Capture the cell that displays the provided text and extract its (X, Y) central coordinate. 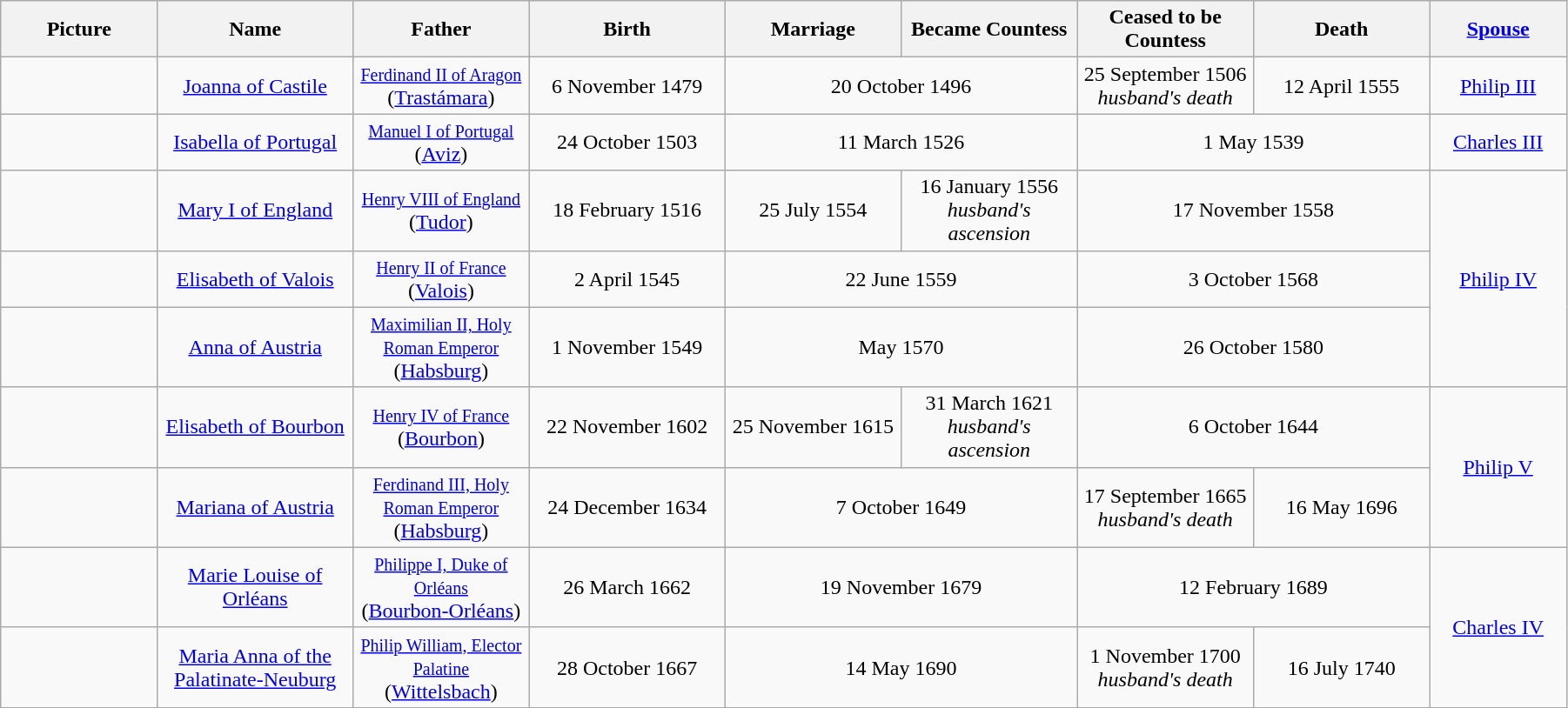
25 November 1615 (813, 427)
Henry II of France(Valois) (441, 278)
16 May 1696 (1341, 507)
Name (256, 30)
Marie Louise of Orléans (256, 587)
26 March 1662 (627, 587)
17 September 1665husband's death (1165, 507)
24 December 1634 (627, 507)
Ferdinand III, Holy Roman Emperor(Habsburg) (441, 507)
12 February 1689 (1253, 587)
1 May 1539 (1253, 143)
17 November 1558 (1253, 210)
Isabella of Portugal (256, 143)
22 November 1602 (627, 427)
Became Countess (989, 30)
19 November 1679 (901, 587)
2 April 1545 (627, 278)
Death (1341, 30)
31 March 1621husband's ascension (989, 427)
Henry IV of France(Bourbon) (441, 427)
Henry VIII of England (Tudor) (441, 210)
12 April 1555 (1341, 85)
7 October 1649 (901, 507)
Elisabeth of Bourbon (256, 427)
18 February 1516 (627, 210)
May 1570 (901, 347)
Mary I of England (256, 210)
1 November 1700husband's death (1165, 667)
Elisabeth of Valois (256, 278)
25 September 1506husband's death (1165, 85)
Mariana of Austria (256, 507)
Philip IV (1498, 278)
11 March 1526 (901, 143)
Charles III (1498, 143)
Charles IV (1498, 627)
24 October 1503 (627, 143)
3 October 1568 (1253, 278)
Ferdinand II of Aragon(Trastámara) (441, 85)
28 October 1667 (627, 667)
Manuel I of Portugal(Aviz) (441, 143)
Philippe I, Duke of Orléans(Bourbon-Orléans) (441, 587)
6 October 1644 (1253, 427)
Philip William, Elector Palatine(Wittelsbach) (441, 667)
16 January 1556husband's ascension (989, 210)
26 October 1580 (1253, 347)
Birth (627, 30)
Ceased to be Countess (1165, 30)
6 November 1479 (627, 85)
Joanna of Castile (256, 85)
Marriage (813, 30)
Philip V (1498, 467)
Maria Anna of the Palatinate-Neuburg (256, 667)
22 June 1559 (901, 278)
Anna of Austria (256, 347)
Father (441, 30)
20 October 1496 (901, 85)
Spouse (1498, 30)
Maximilian II, Holy Roman Emperor(Habsburg) (441, 347)
14 May 1690 (901, 667)
Picture (79, 30)
25 July 1554 (813, 210)
16 July 1740 (1341, 667)
Philip III (1498, 85)
1 November 1549 (627, 347)
